Search for the cell housing the specified text and yield its [X, Y] center coordinate. 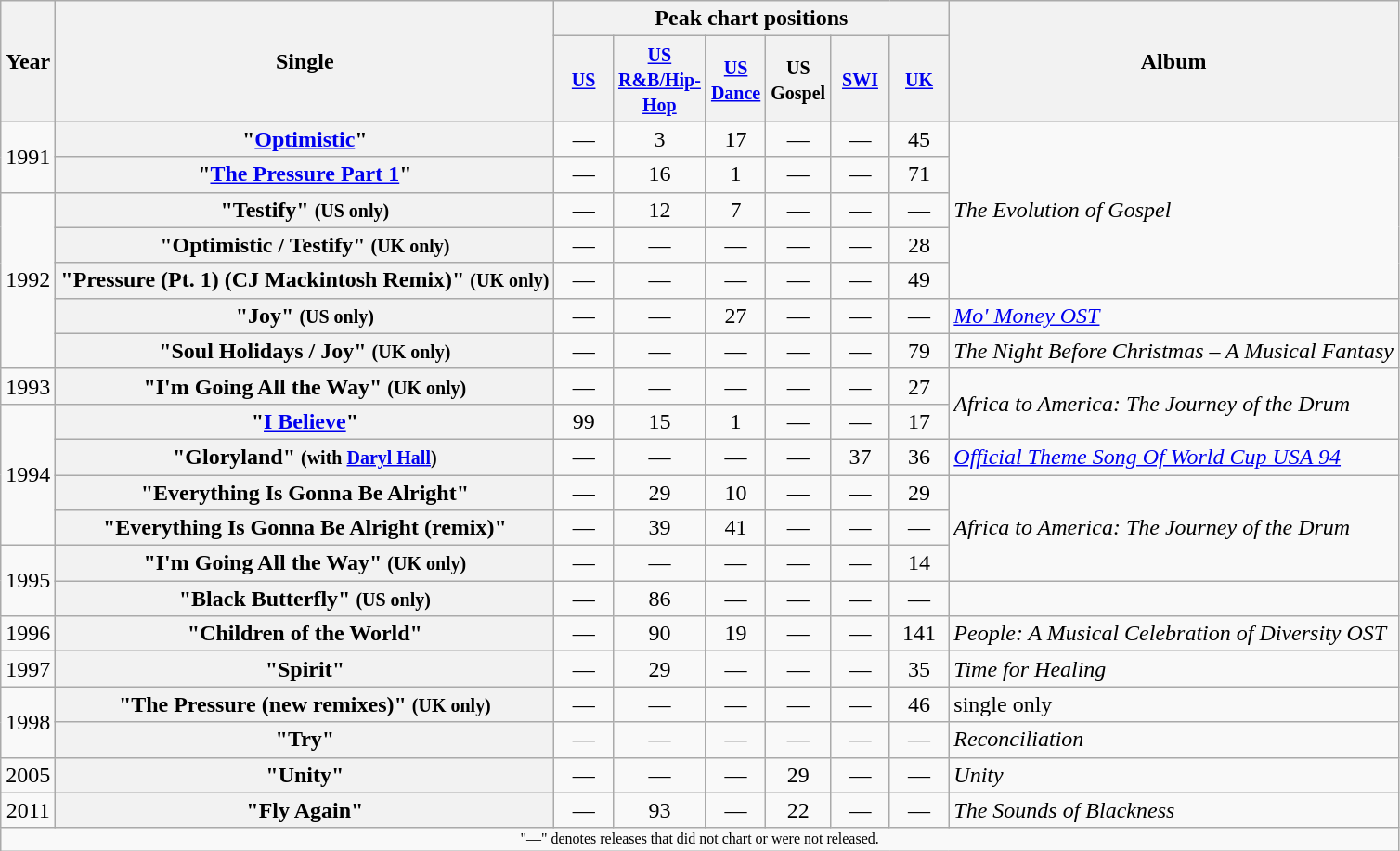
"Fly Again" [305, 810]
46 [919, 704]
1991 [28, 157]
"Joy" (US only) [305, 316]
71 [919, 174]
"Try" [305, 740]
US R&B/Hip-Hop [659, 79]
Peak chart positions [752, 19]
"Soul Holidays / Joy" (UK only) [305, 351]
93 [659, 810]
The Sounds of Blackness [1173, 810]
Reconciliation [1173, 740]
"Gloryland" (with Daryl Hall) [305, 457]
1993 [28, 386]
"Everything Is Gonna Be Alright (remix)" [305, 528]
90 [659, 634]
7 [735, 210]
86 [659, 599]
"The Pressure (new remixes)" (UK only) [305, 704]
Single [305, 61]
49 [919, 280]
14 [919, 563]
10 [735, 493]
39 [659, 528]
"Unity" [305, 775]
Time for Healing [1173, 669]
28 [919, 245]
The Night Before Christmas – A Musical Fantasy [1173, 351]
1995 [28, 581]
2005 [28, 775]
41 [735, 528]
"Optimistic / Testify" (UK only) [305, 245]
35 [919, 669]
19 [735, 634]
Unity [1173, 775]
37 [861, 457]
US Dance [735, 79]
22 [798, 810]
15 [659, 421]
79 [919, 351]
141 [919, 634]
Mo' Money OST [1173, 316]
1992 [28, 280]
"Everything Is Gonna Be Alright" [305, 493]
People: A Musical Celebration of Diversity OST [1173, 634]
Album [1173, 61]
Official Theme Song Of World Cup USA 94 [1173, 457]
12 [659, 210]
1998 [28, 722]
"I Believe" [305, 421]
1996 [28, 634]
"Pressure (Pt. 1) (CJ Mackintosh Remix)" (UK only) [305, 280]
1994 [28, 474]
SWI [861, 79]
US [584, 79]
"Spirit" [305, 669]
99 [584, 421]
36 [919, 457]
16 [659, 174]
"Optimistic" [305, 139]
"Testify" (US only) [305, 210]
"Black Butterfly" (US only) [305, 599]
45 [919, 139]
"The Pressure Part 1" [305, 174]
"—" denotes releases that did not chart or were not released. [700, 839]
3 [659, 139]
single only [1173, 704]
1997 [28, 669]
Year [28, 61]
The Evolution of Gospel [1173, 210]
2011 [28, 810]
UK [919, 79]
US Gospel [798, 79]
"Children of the World" [305, 634]
